Return the (x, y) coordinate for the center point of the cell that contains the specified text.  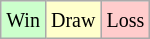
Draw (72, 20)
Win (24, 20)
Loss (126, 20)
